From the cell containing the given text, extract its center point as (X, Y) coordinate. 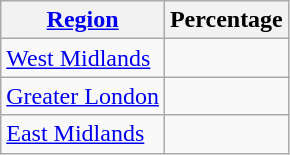
East Midlands (83, 134)
West Midlands (83, 58)
Region (83, 20)
Percentage (226, 20)
Greater London (83, 96)
